Return the (X, Y) coordinate for the center point of the cell that contains the specified text.  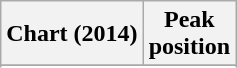
Chart (2014) (72, 34)
Peakposition (189, 34)
